Locate the cell with the specified text and output its [x, y] center coordinate. 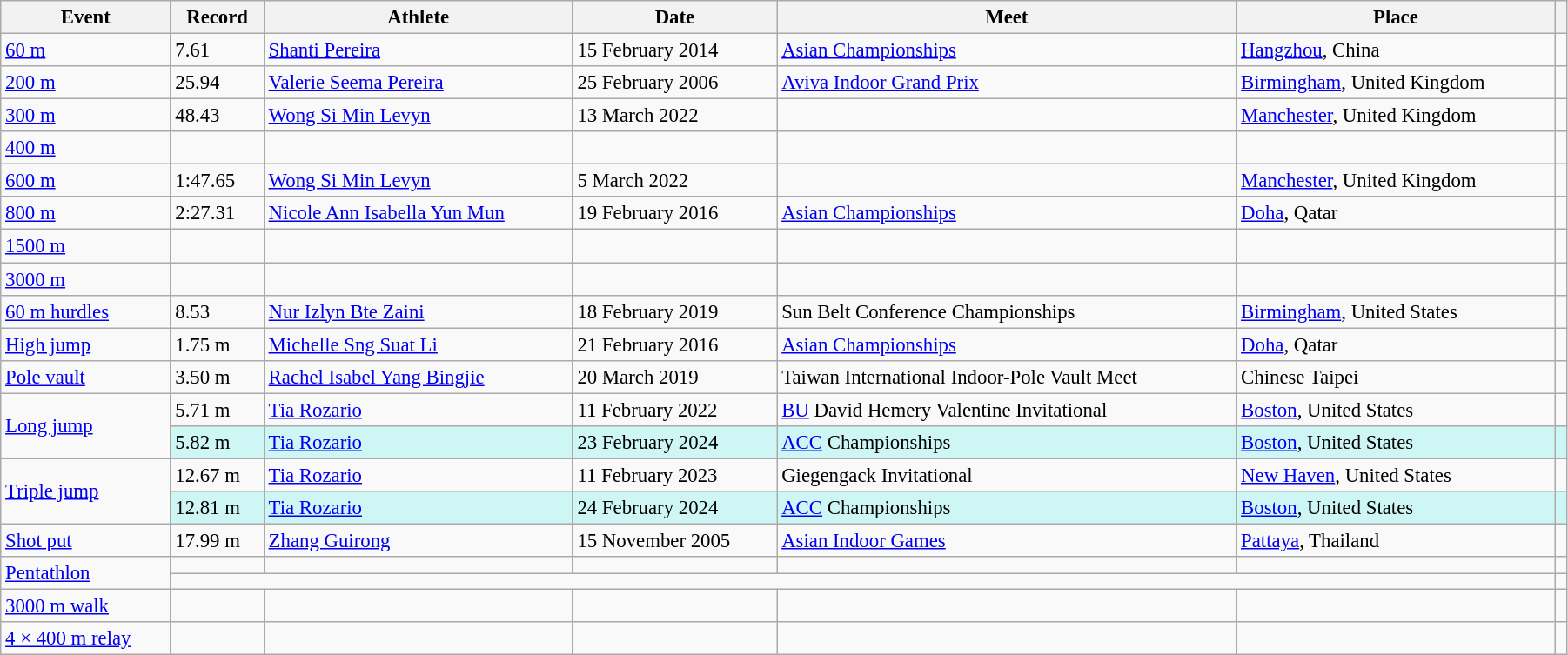
High jump [85, 344]
BU David Hemery Valentine Invitational [1007, 410]
7.61 [218, 50]
400 m [85, 148]
3.50 m [218, 377]
25 February 2006 [675, 83]
Michelle Sng Suat Li [418, 344]
3000 m [85, 279]
11 February 2023 [675, 475]
21 February 2016 [675, 344]
200 m [85, 83]
Event [85, 17]
8.53 [218, 311]
25.94 [218, 83]
15 November 2005 [675, 540]
Asian Indoor Games [1007, 540]
Zhang Guirong [418, 540]
Pentathlon [85, 573]
19 February 2016 [675, 213]
3000 m walk [85, 606]
23 February 2024 [675, 443]
Birmingham, United Kingdom [1396, 83]
1500 m [85, 246]
Athlete [418, 17]
24 February 2024 [675, 508]
Date [675, 17]
Record [218, 17]
5.82 m [218, 443]
Shanti Pereira [418, 50]
Nicole Ann Isabella Yun Mun [418, 213]
2:27.31 [218, 213]
13 March 2022 [675, 116]
12.81 m [218, 508]
Triple jump [85, 491]
300 m [85, 116]
Giegengack Invitational [1007, 475]
Aviva Indoor Grand Prix [1007, 83]
Shot put [85, 540]
4 × 400 m relay [85, 638]
5.71 m [218, 410]
Sun Belt Conference Championships [1007, 311]
11 February 2022 [675, 410]
600 m [85, 181]
18 February 2019 [675, 311]
Birmingham, United States [1396, 311]
Nur Izlyn Bte Zaini [418, 311]
Rachel Isabel Yang Bingjie [418, 377]
60 m hurdles [85, 311]
New Haven, United States [1396, 475]
1:47.65 [218, 181]
Place [1396, 17]
15 February 2014 [675, 50]
1.75 m [218, 344]
Valerie Seema Pereira [418, 83]
Pole vault [85, 377]
Meet [1007, 17]
Long jump [85, 426]
Hangzhou, China [1396, 50]
48.43 [218, 116]
17.99 m [218, 540]
Chinese Taipei [1396, 377]
12.67 m [218, 475]
Taiwan International Indoor-Pole Vault Meet [1007, 377]
800 m [85, 213]
60 m [85, 50]
5 March 2022 [675, 181]
20 March 2019 [675, 377]
Pattaya, Thailand [1396, 540]
